Find where the given text appears and provide that cell's center as [X, Y] coordinate. 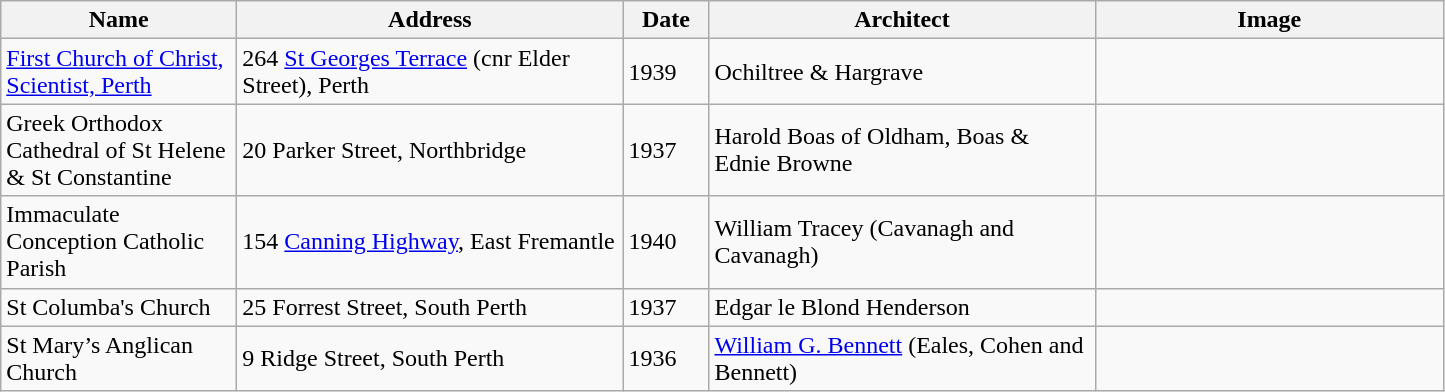
Edgar le Blond Henderson [902, 307]
Name [119, 20]
Immaculate Conception Catholic Parish [119, 242]
Architect [902, 20]
Greek Orthodox Cathedral of St Helene & St Constantine [119, 150]
1940 [666, 242]
20 Parker Street, Northbridge [430, 150]
Image [1270, 20]
Ochiltree & Hargrave [902, 72]
154 Canning Highway, East Fremantle [430, 242]
Address [430, 20]
25 Forrest Street, South Perth [430, 307]
First Church of Christ, Scientist, Perth [119, 72]
St Columba's Church [119, 307]
William G. Bennett (Eales, Cohen and Bennett) [902, 358]
St Mary’s Anglican Church [119, 358]
Date [666, 20]
9 Ridge Street, South Perth [430, 358]
264 St Georges Terrace (cnr Elder Street), Perth [430, 72]
Harold Boas of Oldham, Boas & Ednie Browne [902, 150]
1939 [666, 72]
William Tracey (Cavanagh and Cavanagh) [902, 242]
1936 [666, 358]
